Provide the (x, y) coordinate of the cell's center where the given text is located.  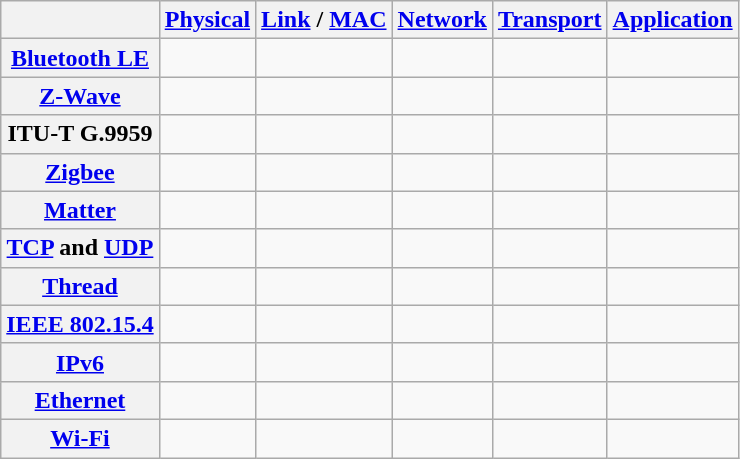
IEEE 802.15.4 (80, 324)
Bluetooth LE (80, 58)
Wi-Fi (80, 438)
Transport (550, 20)
Link / MAC (324, 20)
Matter (80, 210)
TCP and UDP (80, 248)
Z-Wave (80, 96)
Application (672, 20)
Thread (80, 286)
Ethernet (80, 400)
ITU-T G.9959 (80, 134)
Network (442, 20)
Physical (207, 20)
IPv6 (80, 362)
Zigbee (80, 172)
